Return the [X, Y] coordinate for the center point of the cell that contains the specified text.  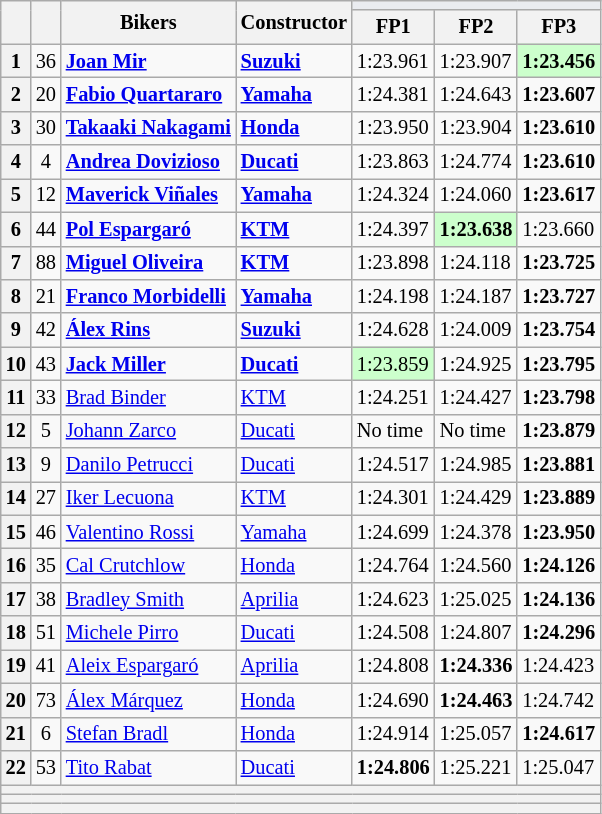
Pol Espargaró [148, 229]
1:24.985 [476, 465]
1:24.623 [394, 599]
Brad Binder [148, 397]
Jack Miller [148, 364]
Iker Lecuona [148, 498]
1:24.378 [476, 532]
1:24.060 [476, 195]
Constructor [294, 22]
Fabio Quartararo [148, 94]
Miguel Oliveira [148, 263]
Valentino Rossi [148, 532]
1:23.795 [558, 364]
1:23.881 [558, 465]
1:24.699 [394, 532]
1:24.381 [394, 94]
8 [16, 296]
1:23.607 [558, 94]
1:23.617 [558, 195]
Maverick Viñales [148, 195]
1:23.879 [558, 431]
1:24.925 [476, 364]
35 [46, 565]
1:23.456 [558, 61]
1:24.774 [476, 162]
Andrea Dovizioso [148, 162]
10 [16, 364]
22 [16, 767]
36 [46, 61]
1:23.859 [394, 364]
17 [16, 599]
1:24.560 [476, 565]
1:24.463 [476, 700]
44 [46, 229]
Danilo Petrucci [148, 465]
Bikers [148, 22]
1:24.296 [558, 633]
1:23.961 [394, 61]
1:25.025 [476, 599]
1:24.764 [394, 565]
1:24.198 [394, 296]
1:24.617 [558, 734]
1:23.727 [558, 296]
3 [16, 128]
1:24.136 [558, 599]
1:23.754 [558, 330]
FP3 [558, 27]
11 [16, 397]
46 [46, 532]
FP2 [476, 27]
73 [46, 700]
Bradley Smith [148, 599]
Takaaki Nakagami [148, 128]
1:24.251 [394, 397]
1:23.638 [476, 229]
13 [16, 465]
1:23.863 [394, 162]
1:24.301 [394, 498]
19 [16, 666]
1:24.336 [476, 666]
1:24.628 [394, 330]
Aleix Espargaró [148, 666]
1:24.187 [476, 296]
1:24.643 [476, 94]
1:24.806 [394, 767]
1:24.808 [394, 666]
Álex Márquez [148, 700]
1:25.047 [558, 767]
1:25.221 [476, 767]
Michele Pirro [148, 633]
1:24.324 [394, 195]
14 [16, 498]
51 [46, 633]
42 [46, 330]
15 [16, 532]
1:24.690 [394, 700]
Stefan Bradl [148, 734]
1 [16, 61]
1:23.660 [558, 229]
Álex Rins [148, 330]
33 [46, 397]
88 [46, 263]
1:23.798 [558, 397]
Cal Crutchlow [148, 565]
30 [46, 128]
1:24.914 [394, 734]
1:23.889 [558, 498]
FP1 [394, 27]
1:24.423 [558, 666]
1:24.429 [476, 498]
Tito Rabat [148, 767]
18 [16, 633]
1:24.427 [476, 397]
38 [46, 599]
1:24.508 [394, 633]
16 [16, 565]
1:24.742 [558, 700]
1:25.057 [476, 734]
Johann Zarco [148, 431]
1:23.725 [558, 263]
1:23.907 [476, 61]
43 [46, 364]
1:24.009 [476, 330]
1:23.904 [476, 128]
7 [16, 263]
1:24.397 [394, 229]
Joan Mir [148, 61]
53 [46, 767]
1:24.807 [476, 633]
Franco Morbidelli [148, 296]
1:24.126 [558, 565]
2 [16, 94]
1:24.118 [476, 263]
27 [46, 498]
1:24.517 [394, 465]
41 [46, 666]
1:23.898 [394, 263]
